Scan for the cell matching the given text and deliver its [x, y] coordinate at center. 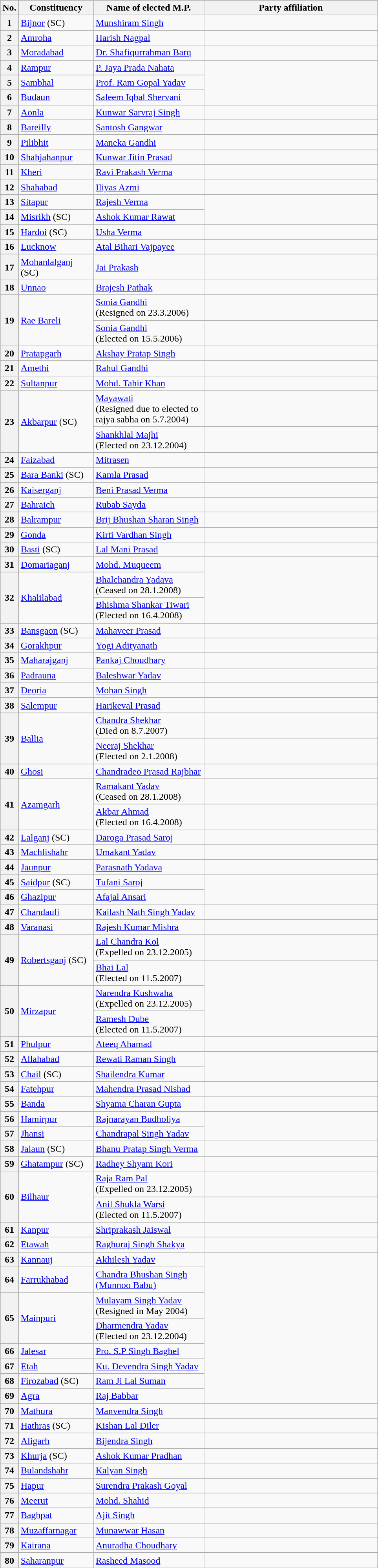
Munawwar Hasan [148, 1530]
27 [9, 505]
Brij Bhushan Sharan Singh [148, 520]
Ram Ji Lal Suman [148, 1381]
Baghpat [56, 1515]
64 [9, 1280]
Chandrapal Singh Yadav [148, 1134]
Ku. Devendra Singh Yadav [148, 1366]
62 [9, 1245]
10 [9, 157]
Akshay Pratap Singh [148, 353]
60 [9, 1197]
Mirzapur [56, 1011]
Bijendra Singh [148, 1441]
Akbarpur (SC) [56, 422]
Kaiserganj [56, 490]
Ramesh Dube(Elected on 11.5.2007) [148, 1024]
Bara Banki (SC) [56, 475]
Umakant Yadav [148, 852]
21 [9, 368]
52 [9, 1059]
Shriprakash Jaiswal [148, 1230]
5 [9, 82]
Sonia Gandhi(Elected on 15.5.2006) [148, 333]
61 [9, 1230]
18 [9, 287]
Jai Prakash [148, 267]
51 [9, 1044]
Balrampur [56, 520]
Phulpur [56, 1044]
Lucknow [56, 247]
79 [9, 1545]
28 [9, 520]
Brajesh Pathak [148, 287]
Neeraj Shekhar(Elected on 2.1.2008) [148, 751]
Meerut [56, 1500]
Ramakant Yadav(Ceased on 28.1.2008) [148, 791]
Sitapur [56, 202]
72 [9, 1441]
Harikeval Prasad [148, 705]
Jalaun (SC) [56, 1149]
23 [9, 422]
Padrauna [56, 675]
No. [9, 8]
Santosh Gangwar [148, 127]
20 [9, 353]
Pro. S.P Singh Baghel [148, 1351]
57 [9, 1134]
Mohd. Muqueem [148, 565]
Lal Mani Prasad [148, 550]
Chandradeo Prasad Rajbhar [148, 771]
Ballia [56, 738]
Kairana [56, 1545]
26 [9, 490]
Khalilabad [56, 598]
Party affiliation [290, 8]
Rewati Raman Singh [148, 1059]
2 [9, 38]
Tufani Saroj [148, 882]
Ajit Singh [148, 1515]
55 [9, 1104]
45 [9, 882]
Saharanpur [56, 1560]
Jalesar [56, 1351]
Ravi Prakash Verma [148, 172]
Ashok Kumar Rawat [148, 217]
Gorakhpur [56, 645]
Bansgaon (SC) [56, 630]
Beni Prasad Verma [148, 490]
31 [9, 565]
Basti (SC) [56, 550]
Ateeq Ahamad [148, 1044]
Name of elected M.P. [148, 8]
Mathura [56, 1411]
Iliyas Azmi [148, 187]
Raj Babbar [148, 1396]
Rajnarayan Budholiya [148, 1119]
Kannauj [56, 1259]
Banda [56, 1104]
Allahabad [56, 1059]
Rubab Sayda [148, 505]
22 [9, 383]
65 [9, 1318]
Bulandshahr [56, 1471]
Amroha [56, 38]
17 [9, 267]
25 [9, 475]
Anil Shukla Warsi(Elected on 11.5.2007) [148, 1209]
36 [9, 675]
Salempur [56, 705]
34 [9, 645]
Sonia Gandhi(Resigned on 23.3.2006) [148, 308]
80 [9, 1560]
Kunwar Jitin Prasad [148, 157]
Kalyan Singh [148, 1471]
Deoria [56, 690]
4 [9, 68]
Bhanu Pratap Singh Verma [148, 1149]
Chandra Bhushan Singh (Munnoo Babu) [148, 1280]
76 [9, 1500]
Yogi Adityanath [148, 645]
66 [9, 1351]
Farrukhabad [56, 1280]
Chandra Shekhar(Died on 8.7.2007) [148, 726]
38 [9, 705]
46 [9, 897]
Etah [56, 1366]
Narendra Kushwaha(Expelled on 23.12.2005) [148, 998]
Machlishahr [56, 852]
Radhey Shyam Kori [148, 1164]
Etawah [56, 1245]
3 [9, 53]
Faizabad [56, 460]
Atal Bihari Vajpayee [148, 247]
41 [9, 804]
14 [9, 217]
Chandauli [56, 912]
32 [9, 598]
Misrikh (SC) [56, 217]
58 [9, 1149]
Chail (SC) [56, 1074]
9 [9, 142]
Agra [56, 1396]
44 [9, 867]
Mahaveer Prasad [148, 630]
68 [9, 1381]
Bhishma Shankar Tiwari(Elected on 16.4.2008) [148, 610]
Jhansi [56, 1134]
29 [9, 535]
37 [9, 690]
Munshiram Singh [148, 23]
Daroga Prasad Saroj [148, 837]
Firozabad (SC) [56, 1381]
Kailash Nath Singh Yadav [148, 912]
8 [9, 127]
Raja Ram Pal(Expelled on 23.12.2005) [148, 1184]
Kirti Vardhan Singh [148, 535]
Ashok Kumar Pradhan [148, 1456]
42 [9, 837]
Muzaffarnagar [56, 1530]
Lal Chandra Kol(Expelled on 23.12.2005) [148, 947]
Kheri [56, 172]
39 [9, 738]
Sambhal [56, 82]
Shailendra Kumar [148, 1074]
Hamirpur [56, 1119]
Ghosi [56, 771]
Shahjahanpur [56, 157]
Pankaj Choudhary [148, 660]
30 [9, 550]
Mahendra Prasad Nishad [148, 1089]
Aonla [56, 112]
Kanpur [56, 1230]
53 [9, 1074]
Bhalchandra Yadava(Ceased on 28.1.2008) [148, 585]
Aligarh [56, 1441]
54 [9, 1089]
1 [9, 23]
Dr. Shafiqurrahman Barq [148, 53]
Hathras (SC) [56, 1426]
Amethi [56, 368]
Ghazipur [56, 897]
Hardoi (SC) [56, 232]
24 [9, 460]
74 [9, 1471]
6 [9, 97]
Rampur [56, 68]
Mohan Singh [148, 690]
Kamla Prasad [148, 475]
Anuradha Choudhary [148, 1545]
Surendra Prakash Goyal [148, 1486]
71 [9, 1426]
Rasheed Masood [148, 1560]
13 [9, 202]
Mohanlalganj (SC) [56, 267]
Bahraich [56, 505]
69 [9, 1396]
Bhai Lal(Elected on 11.5.2007) [148, 973]
Pilibhit [56, 142]
Baleshwar Yadav [148, 675]
Fatehpur [56, 1089]
43 [9, 852]
Afajal Ansari [148, 897]
11 [9, 172]
Kishan Lal Diler [148, 1426]
Hapur [56, 1486]
Khurja (SC) [56, 1456]
Azamgarh [56, 804]
12 [9, 187]
73 [9, 1456]
Usha Verma [148, 232]
Shankhlal Majhi(Elected on 23.12.2004) [148, 440]
Moradabad [56, 53]
P. Jaya Prada Nahata [148, 68]
Ghatampur (SC) [56, 1164]
Mohd. Shahid [148, 1500]
15 [9, 232]
Bijnor (SC) [56, 23]
78 [9, 1530]
Constituency [56, 8]
Saidpur (SC) [56, 882]
Maneka Gandhi [148, 142]
35 [9, 660]
Gonda [56, 535]
Parasnath Yadava [148, 867]
Bareilly [56, 127]
Akbar Ahmad(Elected on 16.4.2008) [148, 817]
63 [9, 1259]
Dharmendra Yadav(Elected on 23.12.2004) [148, 1331]
Prof. Ram Gopal Yadav [148, 82]
Rahul Gandhi [148, 368]
75 [9, 1486]
Mulayam Singh Yadav(Resigned in May 2004) [148, 1305]
Mohd. Tahir Khan [148, 383]
Rajesh Verma [148, 202]
40 [9, 771]
67 [9, 1366]
Mitrasen [148, 460]
48 [9, 927]
Shyama Charan Gupta [148, 1104]
47 [9, 912]
19 [9, 320]
56 [9, 1119]
Jaunpur [56, 867]
16 [9, 247]
Sultanpur [56, 383]
Manvendra Singh [148, 1411]
Akhilesh Yadav [148, 1259]
7 [9, 112]
Domariaganj [56, 565]
Robertsganj (SC) [56, 960]
49 [9, 960]
Unnao [56, 287]
Raghuraj Singh Shakya [148, 1245]
Bilhaur [56, 1197]
Lalganj (SC) [56, 837]
77 [9, 1515]
Budaun [56, 97]
Kunwar Sarvraj Singh [148, 112]
Pratapgarh [56, 353]
Maharajganj [56, 660]
Rajesh Kumar Mishra [148, 927]
33 [9, 630]
Harish Nagpal [148, 38]
70 [9, 1411]
Mayawati(Resigned due to elected to rajya sabha on 5.7.2004) [148, 409]
Mainpuri [56, 1318]
Rae Bareli [56, 320]
Varanasi [56, 927]
Shahabad [56, 187]
59 [9, 1164]
50 [9, 1011]
Saleem Iqbal Shervani [148, 97]
